Determine the [x, y] coordinate at the center of the cell enclosing the given text.  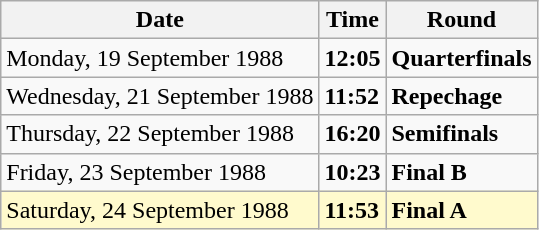
Saturday, 24 September 1988 [160, 210]
16:20 [352, 134]
Friday, 23 September 1988 [160, 172]
Date [160, 20]
10:23 [352, 172]
Semifinals [462, 134]
12:05 [352, 58]
Round [462, 20]
Repechage [462, 96]
11:52 [352, 96]
Wednesday, 21 September 1988 [160, 96]
Quarterfinals [462, 58]
Final B [462, 172]
Thursday, 22 September 1988 [160, 134]
Final A [462, 210]
Time [352, 20]
11:53 [352, 210]
Monday, 19 September 1988 [160, 58]
